From the cell containing the given text, extract its center point as (x, y) coordinate. 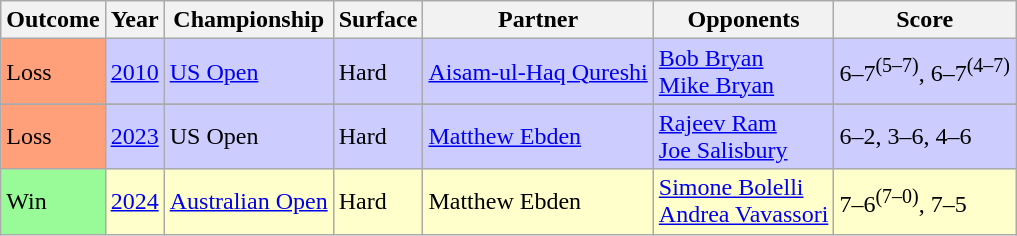
Partner (538, 20)
Simone Bolelli Andrea Vavassori (744, 202)
2010 (134, 72)
Score (925, 20)
Opponents (744, 20)
Championship (248, 20)
Year (134, 20)
7–6(7–0), 7–5 (925, 202)
Aisam-ul-Haq Qureshi (538, 72)
Australian Open (248, 202)
Bob Bryan Mike Bryan (744, 72)
Win (53, 202)
2024 (134, 202)
Outcome (53, 20)
2023 (134, 136)
Surface (378, 20)
Rajeev Ram Joe Salisbury (744, 136)
6–2, 3–6, 4–6 (925, 136)
6–7(5–7), 6–7(4–7) (925, 72)
